Provide the (X, Y) coordinate of the cell's center where the given text is located.  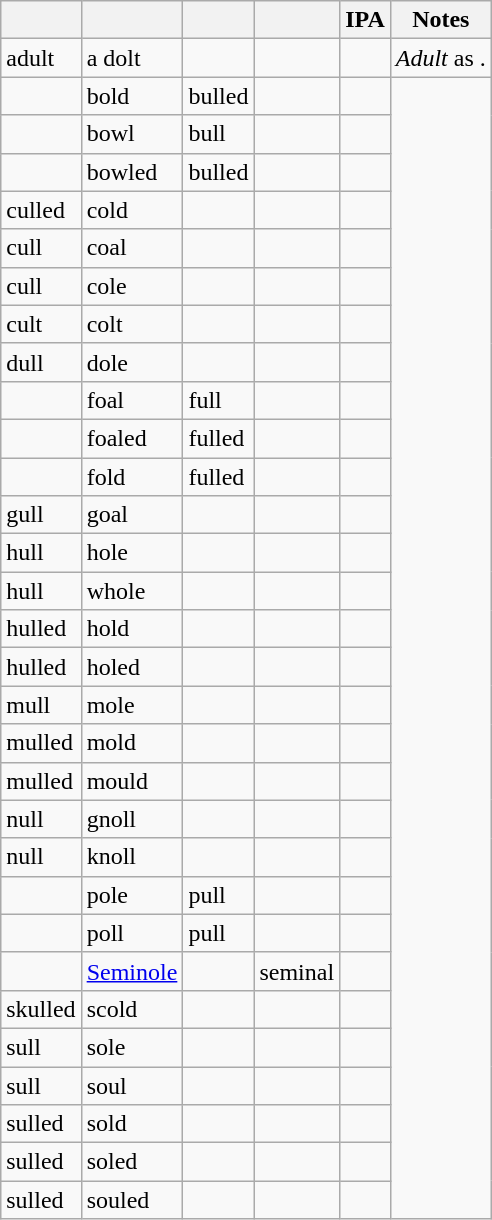
holed (132, 667)
cole (132, 286)
bull (218, 134)
mold (132, 743)
gull (41, 515)
goal (132, 515)
scold (132, 1009)
soled (132, 1162)
mould (132, 781)
hold (132, 629)
skulled (41, 1009)
a dolt (132, 58)
colt (132, 324)
pole (132, 895)
Adult as . (440, 58)
dole (132, 362)
foaled (132, 438)
culled (41, 210)
full (218, 400)
bowl (132, 134)
fold (132, 477)
gnoll (132, 819)
bowled (132, 172)
mole (132, 705)
IPA (366, 20)
soul (132, 1085)
poll (132, 933)
seminal (297, 971)
adult (41, 58)
knoll (132, 857)
Notes (440, 20)
sole (132, 1047)
coal (132, 248)
Seminole (132, 971)
cold (132, 210)
hole (132, 553)
bold (132, 96)
sold (132, 1124)
souled (132, 1200)
foal (132, 400)
cult (41, 324)
mull (41, 705)
dull (41, 362)
whole (132, 591)
